Scan for the cell matching the given text and deliver its [x, y] coordinate at center. 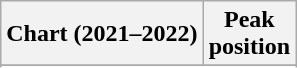
Peakposition [249, 34]
Chart (2021–2022) [102, 34]
